Pinpoint the cell where the given text exists, returning its (x, y) midpoint coordinate. 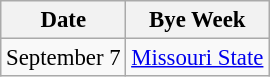
Missouri State (198, 58)
September 7 (64, 58)
Bye Week (198, 20)
Date (64, 20)
